Return (x, y) of the center of cell containing provided text 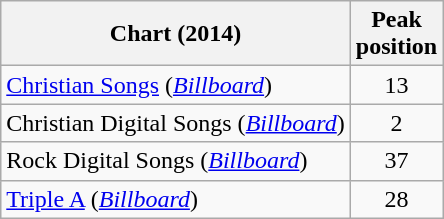
13 (396, 85)
37 (396, 161)
Peakposition (396, 34)
2 (396, 123)
Rock Digital Songs (Billboard) (176, 161)
28 (396, 199)
Triple A (Billboard) (176, 199)
Chart (2014) (176, 34)
Christian Songs (Billboard) (176, 85)
Christian Digital Songs (Billboard) (176, 123)
